From the cell containing the given text, extract its center point as [X, Y] coordinate. 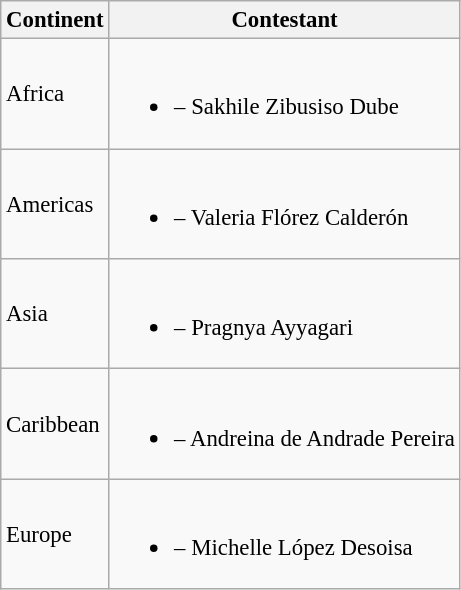
Caribbean [55, 424]
Contestant [284, 20]
– Michelle López Desoisa [284, 534]
Continent [55, 20]
– Pragnya Ayyagari [284, 314]
Africa [55, 94]
Asia [55, 314]
Americas [55, 204]
– Andreina de Andrade Pereira [284, 424]
– Sakhile Zibusiso Dube [284, 94]
– Valeria Flórez Calderón [284, 204]
Europe [55, 534]
